Determine the [X, Y] coordinate at the center of the cell enclosing the given text.  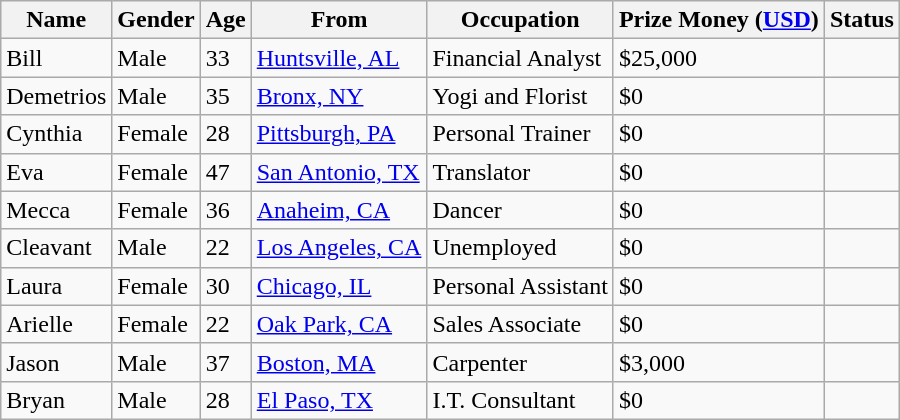
Oak Park, CA [339, 324]
Mecca [56, 210]
Personal Trainer [520, 134]
Carpenter [520, 362]
Financial Analyst [520, 58]
Anaheim, CA [339, 210]
47 [226, 172]
37 [226, 362]
Prize Money (USD) [718, 20]
Boston, MA [339, 362]
Cleavant [56, 248]
30 [226, 286]
Yogi and Florist [520, 96]
Pittsburgh, PA [339, 134]
Occupation [520, 20]
Translator [520, 172]
Bryan [56, 400]
Dancer [520, 210]
Status [862, 20]
Los Angeles, CA [339, 248]
$3,000 [718, 362]
Jason [56, 362]
Cynthia [56, 134]
From [339, 20]
36 [226, 210]
35 [226, 96]
Demetrios [56, 96]
Name [56, 20]
Bill [56, 58]
Eva [56, 172]
$25,000 [718, 58]
Chicago, IL [339, 286]
Age [226, 20]
El Paso, TX [339, 400]
Gender [156, 20]
San Antonio, TX [339, 172]
Huntsville, AL [339, 58]
Arielle [56, 324]
33 [226, 58]
Bronx, NY [339, 96]
Laura [56, 286]
I.T. Consultant [520, 400]
Personal Assistant [520, 286]
Sales Associate [520, 324]
Unemployed [520, 248]
